From the cell containing the given text, extract its center point as (x, y) coordinate. 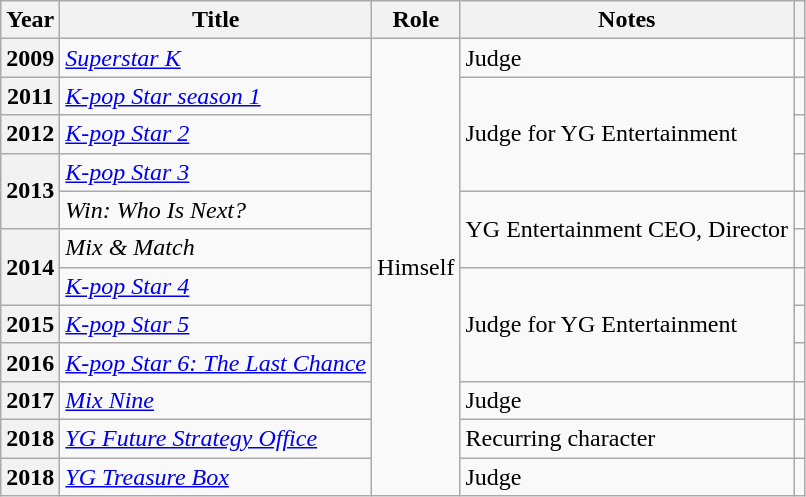
Superstar K (216, 58)
YG Entertainment CEO, Director (627, 229)
Mix Nine (216, 400)
Mix & Match (216, 248)
2016 (30, 362)
Year (30, 20)
2009 (30, 58)
K-pop Star 5 (216, 324)
2015 (30, 324)
YG Treasure Box (216, 477)
K-pop Star 3 (216, 172)
K-pop Star 4 (216, 286)
2017 (30, 400)
Recurring character (627, 438)
K-pop Star 2 (216, 134)
Himself (416, 268)
2014 (30, 267)
2012 (30, 134)
K-pop Star season 1 (216, 96)
Title (216, 20)
2011 (30, 96)
Win: Who Is Next? (216, 210)
Role (416, 20)
K-pop Star 6: The Last Chance (216, 362)
2013 (30, 191)
Notes (627, 20)
YG Future Strategy Office (216, 438)
